Extract the (x, y) coordinate from the center of the cell holding the provided text.  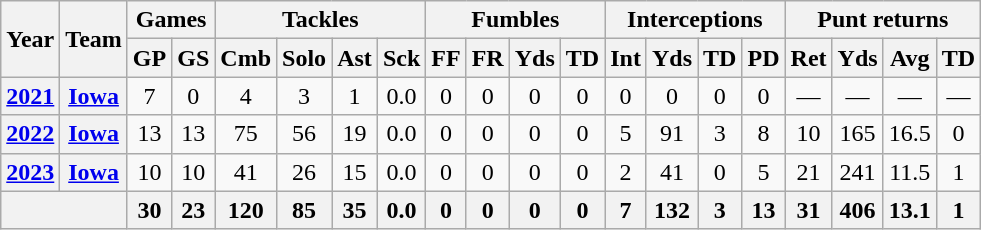
13.1 (910, 210)
2 (626, 172)
31 (808, 210)
GP (149, 58)
2023 (30, 172)
56 (304, 134)
35 (355, 210)
Punt returns (883, 20)
241 (858, 172)
Fumbles (516, 20)
2021 (30, 96)
PD (764, 58)
Ret (808, 58)
Team (94, 39)
Avg (910, 58)
Sck (401, 58)
120 (246, 210)
91 (672, 134)
Cmb (246, 58)
2022 (30, 134)
FR (488, 58)
75 (246, 134)
Solo (304, 58)
Int (626, 58)
406 (858, 210)
4 (246, 96)
Tackles (320, 20)
GS (194, 58)
11.5 (910, 172)
30 (149, 210)
FF (446, 58)
21 (808, 172)
23 (194, 210)
132 (672, 210)
16.5 (910, 134)
Games (170, 20)
26 (304, 172)
19 (355, 134)
15 (355, 172)
8 (764, 134)
85 (304, 210)
165 (858, 134)
Year (30, 39)
Interceptions (695, 20)
Ast (355, 58)
